Return the [X, Y] coordinate for the center point of the cell that contains the specified text.  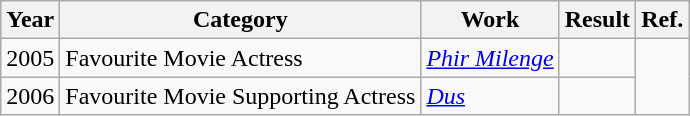
Year [30, 20]
2005 [30, 58]
Dus [490, 96]
Category [240, 20]
Work [490, 20]
Phir Milenge [490, 58]
Favourite Movie Supporting Actress [240, 96]
Result [597, 20]
2006 [30, 96]
Ref. [662, 20]
Favourite Movie Actress [240, 58]
